Detect which cell encompasses the target text, then output its [x, y] center coordinate. 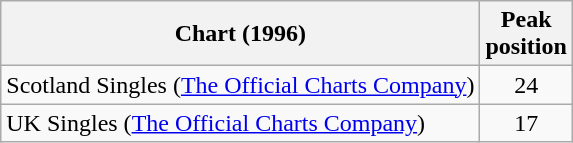
24 [526, 85]
UK Singles (The Official Charts Company) [240, 123]
Chart (1996) [240, 34]
Peakposition [526, 34]
Scotland Singles (The Official Charts Company) [240, 85]
17 [526, 123]
